Provide the (X, Y) coordinate of the cell's center where the given text is located.  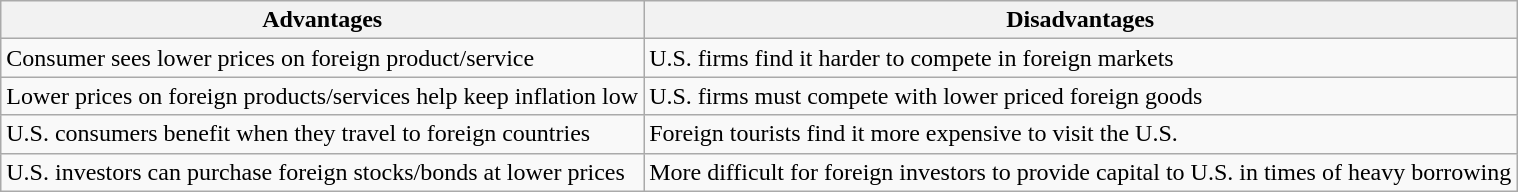
Lower prices on foreign products/services help keep inflation low (322, 96)
Advantages (322, 20)
More difficult for foreign investors to provide capital to U.S. in times of heavy borrowing (1080, 172)
Consumer sees lower prices on foreign product/service (322, 58)
U.S. firms must compete with lower priced foreign goods (1080, 96)
U.S. firms find it harder to compete in foreign markets (1080, 58)
Disadvantages (1080, 20)
U.S. investors can purchase foreign stocks/bonds at lower prices (322, 172)
Foreign tourists find it more expensive to visit the U.S. (1080, 134)
U.S. consumers benefit when they travel to foreign countries (322, 134)
